Identify which cell holds the provided text, then report its (X, Y) central coordinate. 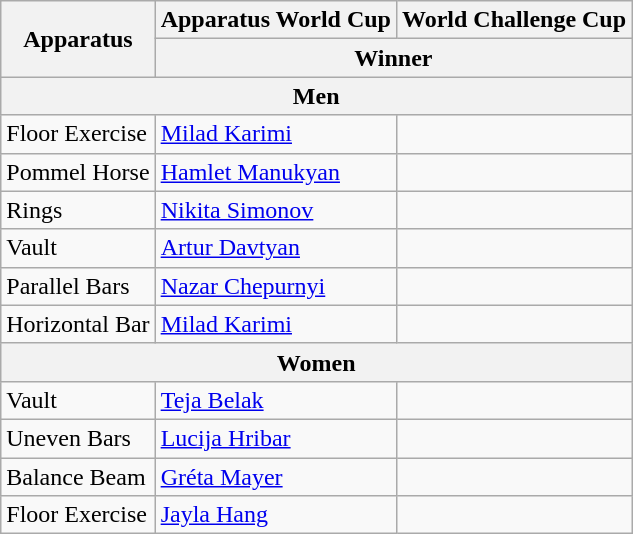
Lucija Hribar (276, 438)
Nikita Simonov (276, 210)
Apparatus (78, 39)
Men (316, 96)
Women (316, 362)
Balance Beam (78, 477)
Artur Davtyan (276, 248)
Jayla Hang (276, 515)
Hamlet Manukyan (276, 172)
Parallel Bars (78, 286)
Rings (78, 210)
Uneven Bars (78, 438)
Gréta Mayer (276, 477)
Apparatus World Cup (276, 20)
Teja Belak (276, 400)
Winner (393, 58)
World Challenge Cup (514, 20)
Horizontal Bar (78, 324)
Nazar Chepurnyi (276, 286)
Pommel Horse (78, 172)
